Return the (X, Y) coordinate for the center point of the cell that contains the specified text.  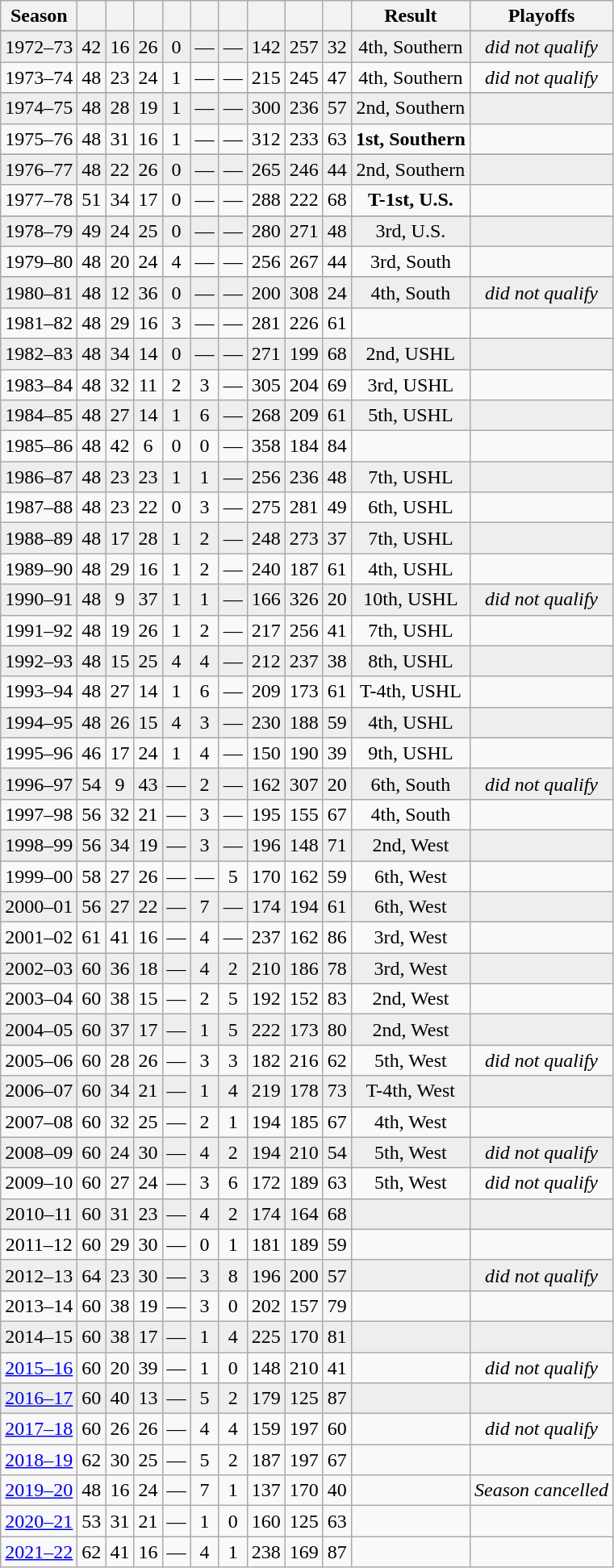
2002–03 (39, 968)
73 (337, 1091)
137 (266, 1491)
186 (303, 968)
1995–96 (39, 753)
1997–98 (39, 814)
2001–02 (39, 938)
9th, USHL (410, 753)
202 (266, 1306)
1986–87 (39, 477)
8th, USHL (410, 661)
2003–04 (39, 999)
2004–05 (39, 1030)
2012–13 (39, 1275)
1985–86 (39, 446)
267 (303, 261)
6th, USHL (410, 508)
8 (232, 1275)
192 (266, 999)
1982–83 (39, 353)
217 (266, 630)
358 (266, 446)
155 (303, 814)
240 (266, 569)
1988–89 (39, 538)
2021–22 (39, 1552)
1st, Southern (410, 139)
230 (266, 722)
150 (266, 753)
1991–92 (39, 630)
84 (337, 446)
265 (266, 169)
1976–77 (39, 169)
204 (303, 385)
181 (266, 1244)
43 (148, 784)
1999–00 (39, 876)
268 (266, 416)
Season (39, 16)
2019–20 (39, 1491)
79 (337, 1306)
160 (266, 1521)
219 (266, 1091)
1983–84 (39, 385)
69 (337, 385)
2005–06 (39, 1060)
245 (303, 77)
246 (303, 169)
3rd, U.S. (410, 231)
1972–73 (39, 47)
184 (303, 446)
300 (266, 108)
1979–80 (39, 261)
280 (266, 231)
169 (303, 1552)
T-1st, U.S. (410, 200)
188 (303, 722)
238 (266, 1552)
78 (337, 968)
51 (92, 200)
2013–14 (39, 1306)
166 (266, 600)
178 (303, 1091)
2007–08 (39, 1122)
2017–18 (39, 1429)
10th, USHL (410, 600)
216 (303, 1060)
248 (266, 538)
80 (337, 1030)
4th, West (410, 1122)
47 (337, 77)
1998–99 (39, 845)
2016–17 (39, 1399)
1974–75 (39, 108)
190 (303, 753)
T-4th, USHL (410, 692)
2006–07 (39, 1091)
157 (303, 1306)
326 (303, 600)
2010–11 (39, 1214)
86 (337, 938)
1973–74 (39, 77)
288 (266, 200)
305 (266, 385)
2008–09 (39, 1152)
195 (266, 814)
71 (337, 845)
2nd, USHL (410, 353)
1992–93 (39, 661)
64 (92, 1275)
T-4th, West (410, 1091)
212 (266, 661)
164 (303, 1214)
257 (303, 47)
142 (266, 47)
83 (337, 999)
2015–16 (39, 1368)
1987–88 (39, 508)
1993–94 (39, 692)
5th, USHL (410, 416)
312 (266, 139)
275 (266, 508)
Playoffs (541, 16)
1975–76 (39, 139)
199 (303, 353)
6th, South (410, 784)
308 (303, 292)
1996–97 (39, 784)
46 (92, 753)
185 (303, 1122)
159 (266, 1429)
18 (148, 968)
53 (92, 1521)
1989–90 (39, 569)
1990–91 (39, 600)
Result (410, 16)
1984–85 (39, 416)
179 (266, 1399)
2018–19 (39, 1460)
12 (119, 292)
2009–10 (39, 1183)
182 (266, 1060)
2020–21 (39, 1521)
2000–01 (39, 907)
13 (148, 1399)
11 (148, 385)
3rd, South (410, 261)
2011–12 (39, 1244)
1994–95 (39, 722)
2014–15 (39, 1336)
58 (92, 876)
225 (266, 1336)
Season cancelled (541, 1491)
152 (303, 999)
1977–78 (39, 200)
233 (303, 139)
172 (266, 1183)
215 (266, 77)
226 (303, 323)
1980–81 (39, 292)
1981–82 (39, 323)
1978–79 (39, 231)
81 (337, 1336)
273 (303, 538)
307 (303, 784)
3rd, USHL (410, 385)
